Return [x, y] of the center of cell containing provided text 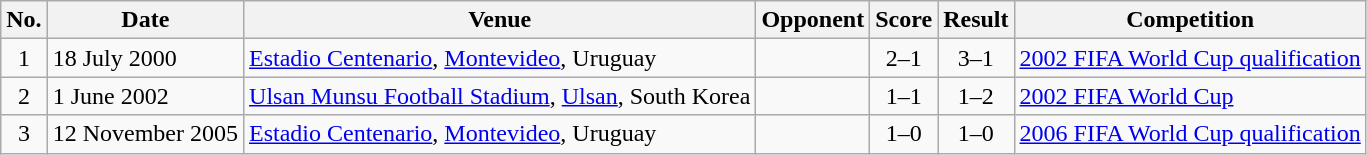
1–2 [976, 96]
3–1 [976, 58]
Competition [1190, 20]
Venue [500, 20]
Result [976, 20]
2002 FIFA World Cup [1190, 96]
Opponent [813, 20]
Date [145, 20]
1 [24, 58]
Ulsan Munsu Football Stadium, Ulsan, South Korea [500, 96]
No. [24, 20]
2–1 [904, 58]
3 [24, 134]
18 July 2000 [145, 58]
Score [904, 20]
12 November 2005 [145, 134]
1–1 [904, 96]
1 June 2002 [145, 96]
2002 FIFA World Cup qualification [1190, 58]
2006 FIFA World Cup qualification [1190, 134]
2 [24, 96]
